From the cell containing the given text, extract its center point as (x, y) coordinate. 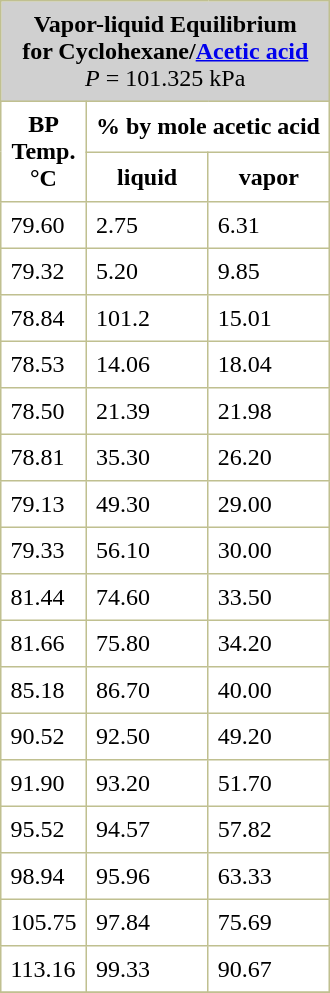
75.80 (147, 643)
9.85 (269, 271)
81.66 (44, 643)
30.00 (269, 550)
78.50 (44, 411)
92.50 (147, 736)
90.52 (44, 736)
14.06 (147, 364)
97.84 (147, 922)
40.00 (269, 690)
98.94 (44, 876)
49.30 (147, 504)
5.20 (147, 271)
6.31 (269, 225)
93.20 (147, 783)
91.90 (44, 783)
101.2 (147, 318)
BPTemp.°C (44, 151)
63.33 (269, 876)
21.39 (147, 411)
75.69 (269, 922)
2.75 (147, 225)
74.60 (147, 597)
95.52 (44, 829)
78.84 (44, 318)
56.10 (147, 550)
113.16 (44, 969)
79.13 (44, 504)
33.50 (269, 597)
79.32 (44, 271)
Vapor-liquid Equilibriumfor Cyclohexane/Acetic acidP = 101.325 kPa (166, 51)
95.96 (147, 876)
51.70 (269, 783)
18.04 (269, 364)
57.82 (269, 829)
86.70 (147, 690)
105.75 (44, 922)
% by mole acetic acid (208, 126)
90.67 (269, 969)
21.98 (269, 411)
vapor (269, 177)
81.44 (44, 597)
liquid (147, 177)
85.18 (44, 690)
94.57 (147, 829)
35.30 (147, 457)
34.20 (269, 643)
79.33 (44, 550)
99.33 (147, 969)
79.60 (44, 225)
29.00 (269, 504)
15.01 (269, 318)
26.20 (269, 457)
78.53 (44, 364)
49.20 (269, 736)
78.81 (44, 457)
